Output the (X, Y) coordinate of the center of the cell containing the given text.  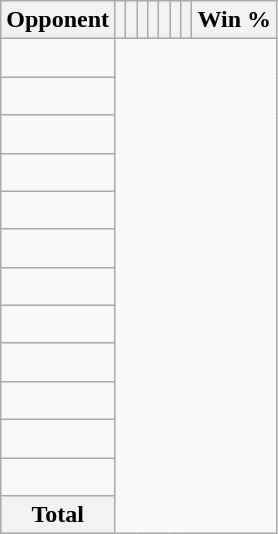
Total (58, 515)
Win % (234, 20)
Opponent (58, 20)
